For the text-containing cell, return its midpoint in (X, Y) coordinate format. 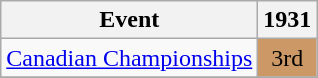
Event (130, 20)
3rd (288, 58)
Canadian Championships (130, 58)
1931 (288, 20)
